Output the [x, y] coordinate of the center of the cell containing the given text.  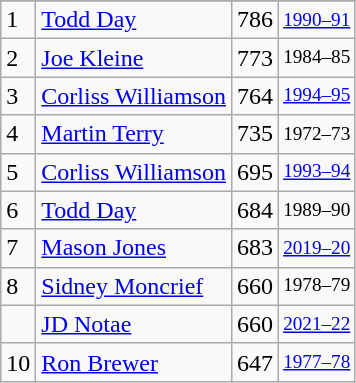
Mason Jones [134, 248]
JD Notae [134, 324]
3 [18, 96]
684 [254, 210]
786 [254, 20]
1978–79 [317, 286]
1990–91 [317, 20]
7 [18, 248]
Martin Terry [134, 134]
647 [254, 362]
695 [254, 172]
10 [18, 362]
773 [254, 58]
1984–85 [317, 58]
764 [254, 96]
4 [18, 134]
2 [18, 58]
1989–90 [317, 210]
8 [18, 286]
683 [254, 248]
Ron Brewer [134, 362]
2021–22 [317, 324]
5 [18, 172]
1994–95 [317, 96]
1977–78 [317, 362]
2019–20 [317, 248]
Joe Kleine [134, 58]
1 [18, 20]
1972–73 [317, 134]
735 [254, 134]
1993–94 [317, 172]
Sidney Moncrief [134, 286]
6 [18, 210]
